Pinpoint the cell where the given text exists, returning its [X, Y] midpoint coordinate. 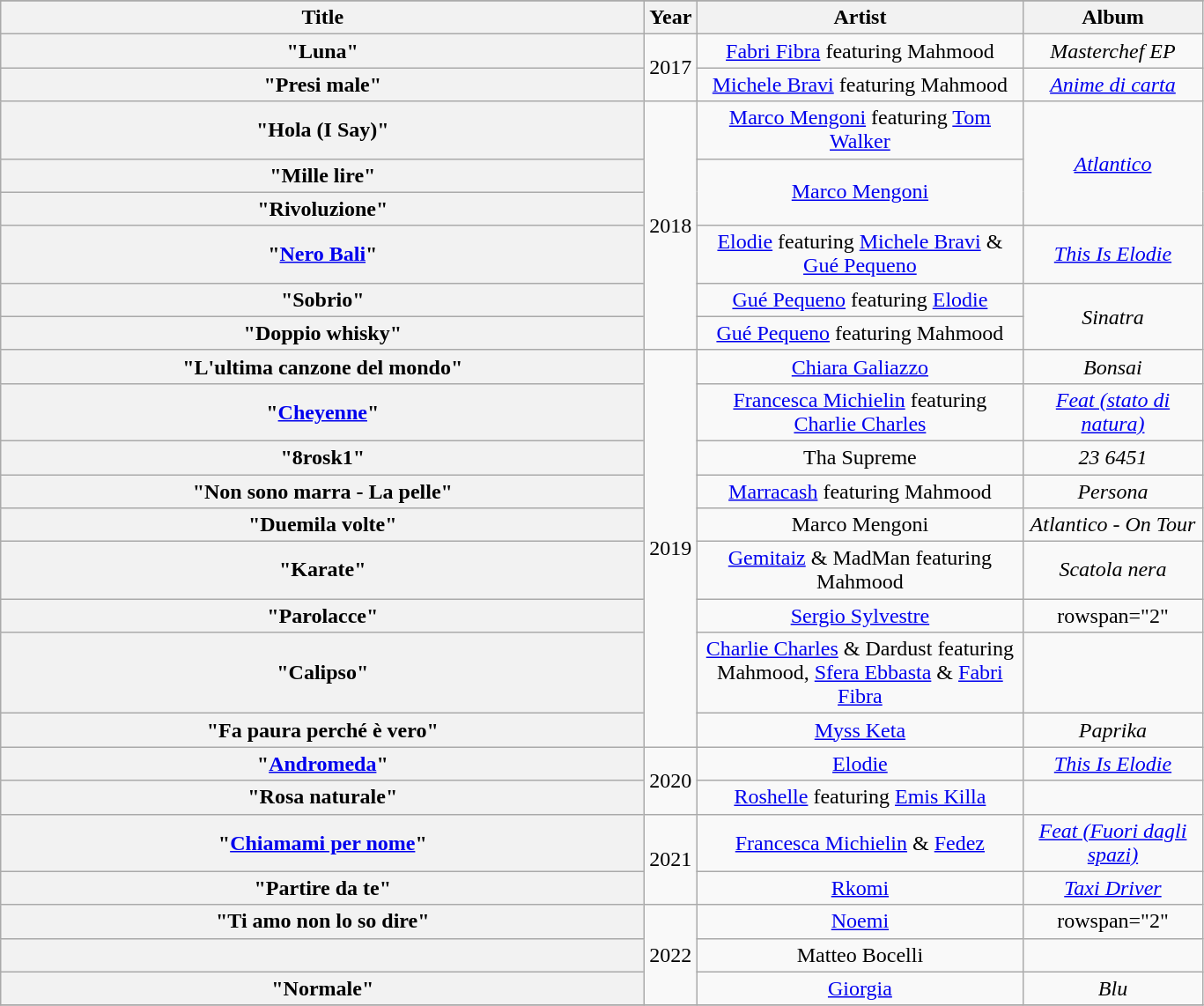
Myss Keta [860, 730]
Title [322, 18]
Sinatra [1113, 316]
Chiara Galiazzo [860, 366]
2018 [671, 226]
"Chiamami per nome" [322, 842]
Francesca Michielin featuring Charlie Charles [860, 412]
Elodie [860, 764]
"L'ultima canzone del mondo" [322, 366]
23 6451 [1113, 457]
"Fa paura perché è vero" [322, 730]
Giorgia [860, 988]
Rkomi [860, 888]
Matteo Bocelli [860, 955]
Anime di carta [1113, 85]
"Parolacce" [322, 616]
Michele Bravi featuring Mahmood [860, 85]
"Calipso" [322, 673]
Gué Pequeno featuring Elodie [860, 300]
Masterchef EP [1113, 51]
Fabri Fibra featuring Mahmood [860, 51]
"Doppio whisky" [322, 333]
"Duemila volte" [322, 525]
"Rivoluzione" [322, 209]
Gué Pequeno featuring Mahmood [860, 333]
"Ti amo non lo so dire" [322, 921]
"Normale" [322, 988]
Atlantico - On Tour [1113, 525]
"Mille lire" [322, 175]
Taxi Driver [1113, 888]
Francesca Michielin & Fedez [860, 842]
"Rosa naturale" [322, 797]
Noemi [860, 921]
Blu [1113, 988]
"Cheyenne" [322, 412]
Marracash featuring Mahmood [860, 491]
"Luna" [322, 51]
Scatola nera [1113, 571]
Sergio Sylvestre [860, 616]
"Sobrio" [322, 300]
2020 [671, 780]
Gemitaiz & MadMan featuring Mahmood [860, 571]
Marco Mengoni featuring Tom Walker [860, 130]
Tha Supreme [860, 457]
2017 [671, 68]
2022 [671, 955]
"Non sono marra - La pelle" [322, 491]
2021 [671, 860]
Persona [1113, 491]
"8rosk1" [322, 457]
Charlie Charles & Dardust featuring Mahmood, Sfera Ebbasta & Fabri Fibra [860, 673]
Paprika [1113, 730]
Elodie featuring Michele Bravi & Gué Pequeno [860, 254]
Atlantico [1113, 164]
Artist [860, 18]
Bonsai [1113, 366]
"Nero Bali" [322, 254]
Feat (Fuori dagli spazi) [1113, 842]
Year [671, 18]
"Presi male" [322, 85]
Album [1113, 18]
"Karate" [322, 571]
"Andromeda" [322, 764]
2019 [671, 548]
Roshelle featuring Emis Killa [860, 797]
"Partire da te" [322, 888]
Feat (stato di natura) [1113, 412]
"Hola (I Say)" [322, 130]
